Capture the cell that displays the provided text and extract its (x, y) central coordinate. 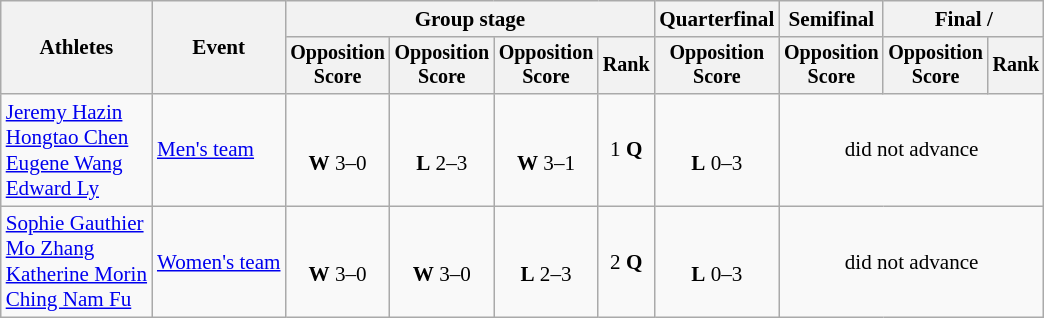
Men's team (218, 150)
Event (218, 48)
Sophie GauthierMo ZhangKatherine MorinChing Nam Fu (76, 262)
1 Q (626, 150)
Athletes (76, 48)
Group stage (470, 18)
Women's team (218, 262)
Semifinal (831, 18)
W 3–1 (546, 150)
Final / (963, 18)
Quarterfinal (716, 18)
Jeremy HazinHongtao ChenEugene WangEdward Ly (76, 150)
2 Q (626, 262)
